Capture the cell that displays the provided text and extract its [X, Y] central coordinate. 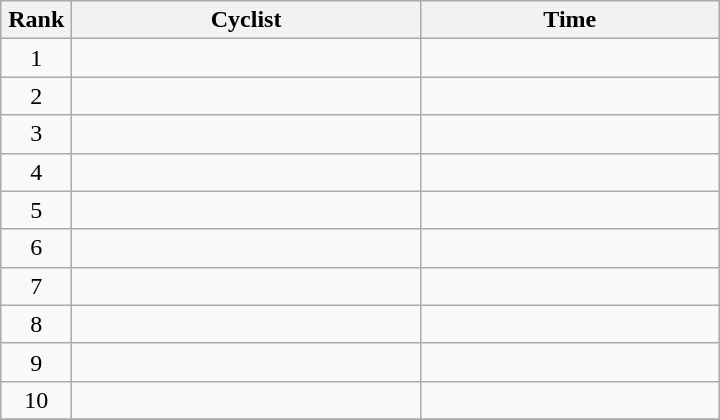
7 [36, 286]
4 [36, 172]
8 [36, 324]
5 [36, 210]
2 [36, 96]
9 [36, 362]
10 [36, 400]
1 [36, 58]
Time [570, 20]
6 [36, 248]
Cyclist [246, 20]
Rank [36, 20]
3 [36, 134]
